Provide the (x, y) coordinate of the cell's center where the given text is located.  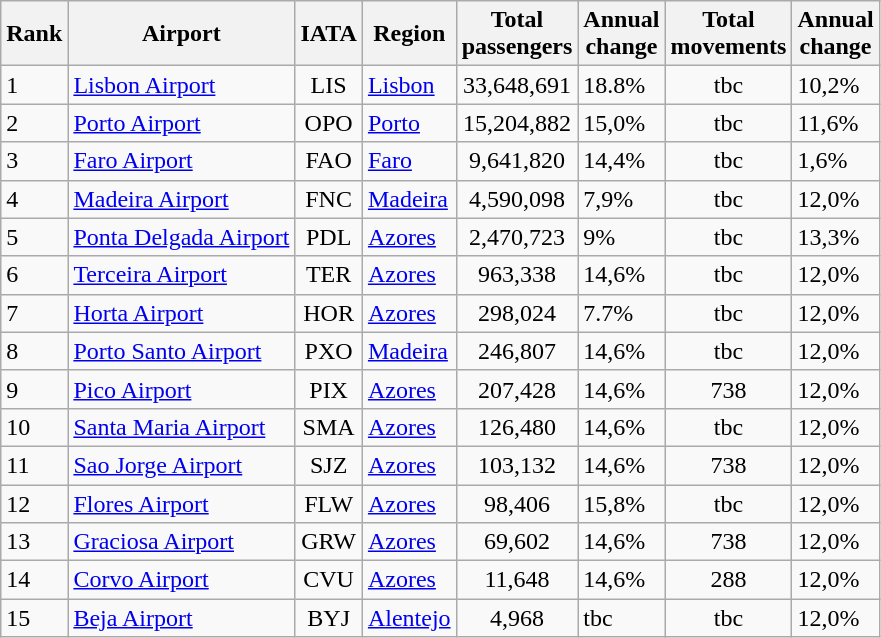
Lisbon Airport (182, 85)
2 (34, 123)
PXO (329, 351)
298,024 (517, 313)
Airport (182, 34)
1,6% (836, 161)
Totalmovements (728, 34)
4 (34, 199)
GRW (329, 542)
8 (34, 351)
33,648,691 (517, 85)
1 (34, 85)
Horta Airport (182, 313)
Sao Jorge Airport (182, 465)
10,2% (836, 85)
9,641,820 (517, 161)
4,968 (517, 618)
10 (34, 427)
Totalpassengers (517, 34)
15,0% (622, 123)
14,4% (622, 161)
Faro Airport (182, 161)
3 (34, 161)
SMA (329, 427)
PDL (329, 237)
Faro (409, 161)
18.8% (622, 85)
LIS (329, 85)
Porto Airport (182, 123)
207,428 (517, 389)
2,470,723 (517, 237)
5 (34, 237)
Region (409, 34)
15,8% (622, 503)
7 (34, 313)
98,406 (517, 503)
CVU (329, 580)
14 (34, 580)
9% (622, 237)
Alentejo (409, 618)
Rank (34, 34)
Lisbon (409, 85)
12 (34, 503)
Corvo Airport (182, 580)
HOR (329, 313)
Graciosa Airport (182, 542)
Santa Maria Airport (182, 427)
963,338 (517, 275)
9 (34, 389)
126,480 (517, 427)
Ponta Delgada Airport (182, 237)
6 (34, 275)
11,648 (517, 580)
7.7% (622, 313)
288 (728, 580)
Beja Airport (182, 618)
15,204,882 (517, 123)
11 (34, 465)
FAO (329, 161)
IATA (329, 34)
69,602 (517, 542)
OPO (329, 123)
Flores Airport (182, 503)
Madeira Airport (182, 199)
4,590,098 (517, 199)
246,807 (517, 351)
Porto (409, 123)
TER (329, 275)
BYJ (329, 618)
11,6% (836, 123)
Porto Santo Airport (182, 351)
7,9% (622, 199)
FLW (329, 503)
Pico Airport (182, 389)
PIX (329, 389)
13,3% (836, 237)
15 (34, 618)
FNC (329, 199)
103,132 (517, 465)
Terceira Airport (182, 275)
13 (34, 542)
SJZ (329, 465)
